Determine the [X, Y] coordinate at the center of the cell enclosing the given text.  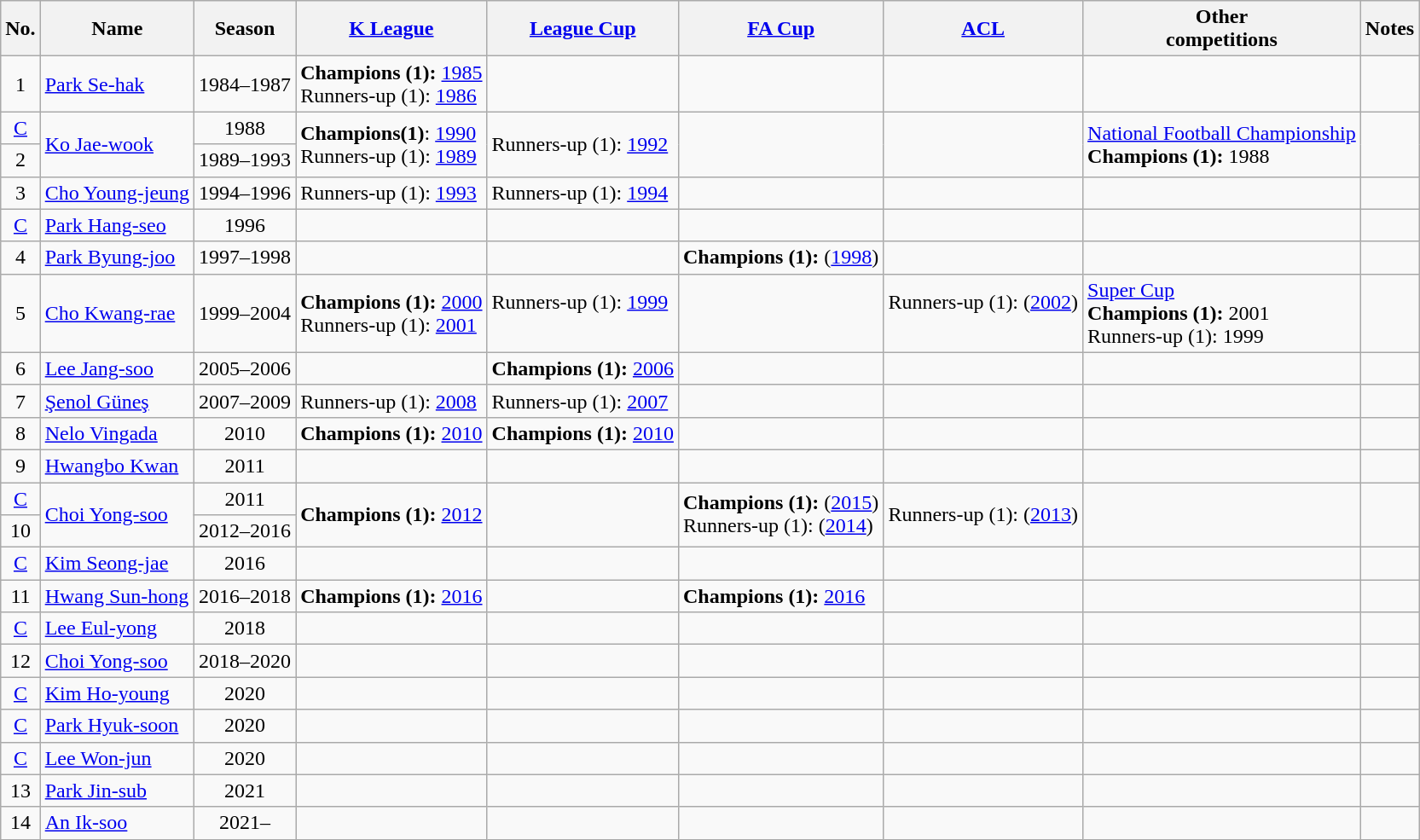
Runners-up (1): 1999 [582, 313]
Lee Eul-yong [117, 629]
1 [20, 84]
Cho Kwang-rae [117, 313]
Lee Won-jun [117, 758]
Runners-up (1): 2007 [582, 401]
K League [391, 29]
Champions (1): (1998) [780, 258]
Hwang Sun-hong [117, 596]
Champions (1): 2006 [582, 368]
An Ik-soo [117, 823]
FA Cup [780, 29]
Hwangbo Kwan [117, 466]
Champions(1): 1990Runners-up (1): 1989 [391, 144]
Champions (1): 1985 Runners-up (1): 1986 [391, 84]
2021 [246, 791]
Park Hang-seo [117, 225]
Park Byung-joo [117, 258]
Park Hyuk-soon [117, 726]
2012–2016 [246, 531]
Kim Seong-jae [117, 564]
National Football ChampionshipChampions (1): 1988 [1222, 144]
2016 [246, 564]
No. [20, 29]
14 [20, 823]
1988 [246, 128]
Runners-up (1): 1994 [582, 193]
1994–1996 [246, 193]
1997–1998 [246, 258]
2005–2006 [246, 368]
Kim Ho-young [117, 693]
7 [20, 401]
Park Se-hak [117, 84]
ACL [983, 29]
Champions (1): 2012 [391, 515]
2 [20, 160]
Şenol Güneş [117, 401]
1999–2004 [246, 313]
Champions (1): 2000Runners-up (1): 2001 [391, 313]
2010 [246, 433]
11 [20, 596]
Ko Jae-wook [117, 144]
Runners-up (1): 1992 [582, 144]
1984–1987 [246, 84]
2021– [246, 823]
Cho Young-jeung [117, 193]
Season [246, 29]
2018–2020 [246, 661]
Nelo Vingada [117, 433]
3 [20, 193]
6 [20, 368]
Super CupChampions (1): 2001Runners-up (1): 1999 [1222, 313]
Othercompetitions [1222, 29]
12 [20, 661]
Champions (1): (2015)Runners-up (1): (2014) [780, 515]
League Cup [582, 29]
4 [20, 258]
2016–2018 [246, 596]
10 [20, 531]
Runners-up (1): 1993 [391, 193]
9 [20, 466]
1996 [246, 225]
Runners-up (1): 2008 [391, 401]
Park Jin-sub [117, 791]
Runners-up (1): (2002) [983, 313]
13 [20, 791]
Notes [1389, 29]
5 [20, 313]
2007–2009 [246, 401]
Name [117, 29]
8 [20, 433]
Lee Jang-soo [117, 368]
1989–1993 [246, 160]
2018 [246, 629]
Runners-up (1): (2013) [983, 515]
